Return the (X, Y) coordinate for the center point of the cell that contains the specified text.  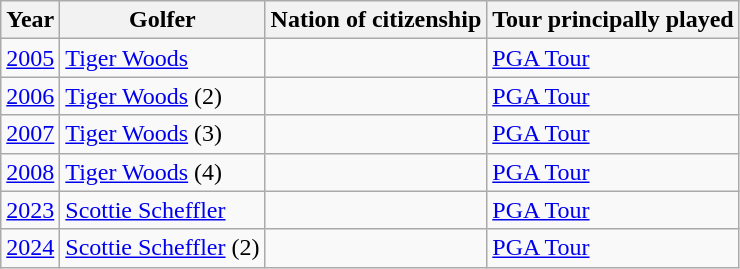
Scottie Scheffler (162, 210)
2024 (30, 248)
2007 (30, 134)
Tiger Woods (162, 58)
Tiger Woods (2) (162, 96)
Golfer (162, 20)
2006 (30, 96)
Tour principally played (613, 20)
2023 (30, 210)
Year (30, 20)
Nation of citizenship (376, 20)
Scottie Scheffler (2) (162, 248)
Tiger Woods (4) (162, 172)
2005 (30, 58)
2008 (30, 172)
Tiger Woods (3) (162, 134)
